Determine the (X, Y) coordinate at the center of the cell enclosing the given text.  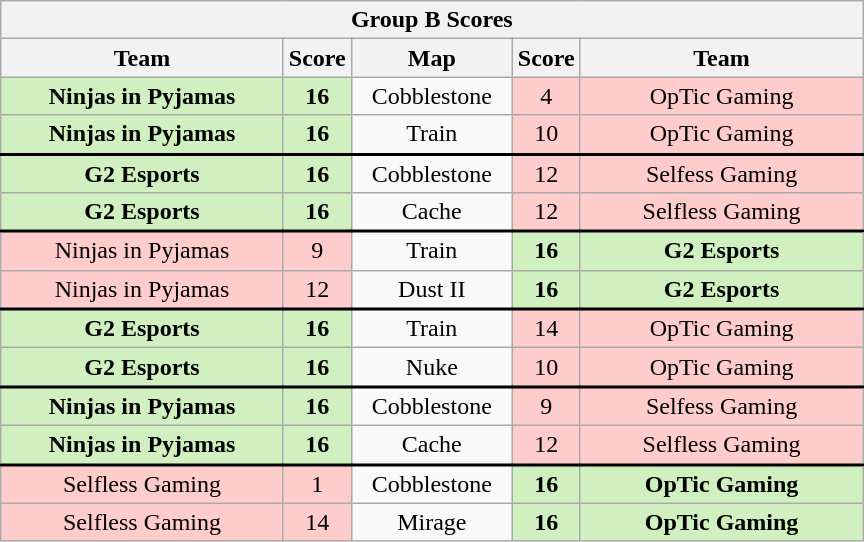
Dust II (432, 290)
1 (317, 484)
Mirage (432, 522)
Group B Scores (432, 20)
Map (432, 58)
Nuke (432, 368)
4 (546, 96)
